Find where the given text appears and provide that cell's center as [X, Y] coordinate. 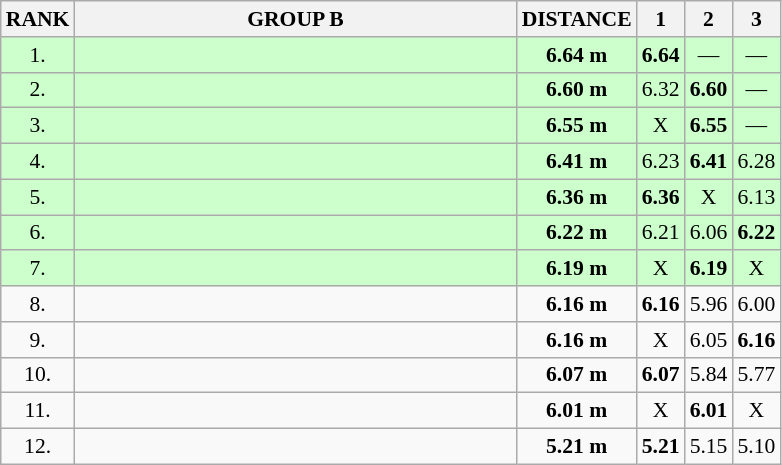
GROUP B [295, 19]
10. [38, 375]
5.21 [661, 447]
6.64 [661, 55]
6. [38, 233]
6.01 m [577, 411]
12. [38, 447]
6.21 [661, 233]
3 [756, 19]
6.64 m [577, 55]
5.10 [756, 447]
6.41 m [577, 162]
5. [38, 197]
6.01 [709, 411]
6.36 m [577, 197]
6.07 [661, 375]
6.32 [661, 90]
6.22 [756, 233]
6.28 [756, 162]
6.55 m [577, 126]
2 [709, 19]
6.00 [756, 304]
6.19 m [577, 269]
5.96 [709, 304]
1. [38, 55]
5.84 [709, 375]
4. [38, 162]
7. [38, 269]
6.60 m [577, 90]
6.05 [709, 340]
6.60 [709, 90]
1 [661, 19]
6.07 m [577, 375]
11. [38, 411]
6.19 [709, 269]
5.77 [756, 375]
6.55 [709, 126]
2. [38, 90]
RANK [38, 19]
6.06 [709, 233]
6.36 [661, 197]
DISTANCE [577, 19]
5.15 [709, 447]
9. [38, 340]
6.23 [661, 162]
6.41 [709, 162]
3. [38, 126]
6.13 [756, 197]
8. [38, 304]
5.21 m [577, 447]
6.22 m [577, 233]
